Extract the [x, y] coordinate from the center of the cell holding the provided text.  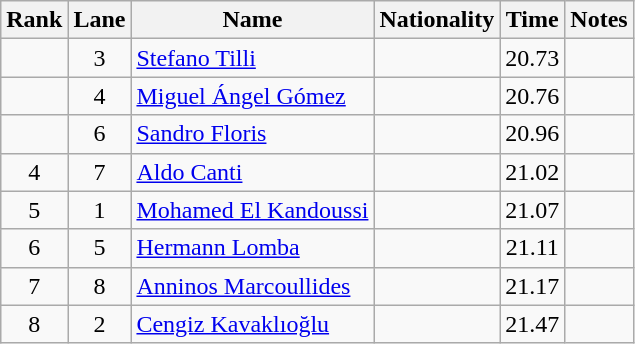
Lane [100, 20]
Stefano Tilli [252, 58]
21.02 [532, 172]
Anninos Marcoullides [252, 286]
21.07 [532, 210]
21.17 [532, 286]
21.11 [532, 248]
20.96 [532, 134]
1 [100, 210]
Name [252, 20]
Aldo Canti [252, 172]
Notes [599, 20]
21.47 [532, 324]
Hermann Lomba [252, 248]
Time [532, 20]
Nationality [437, 20]
Sandro Floris [252, 134]
3 [100, 58]
20.73 [532, 58]
Cengiz Kavaklıoğlu [252, 324]
20.76 [532, 96]
Rank [34, 20]
2 [100, 324]
Miguel Ángel Gómez [252, 96]
Mohamed El Kandoussi [252, 210]
